Provide the (X, Y) coordinate of the cell's center where the given text is located.  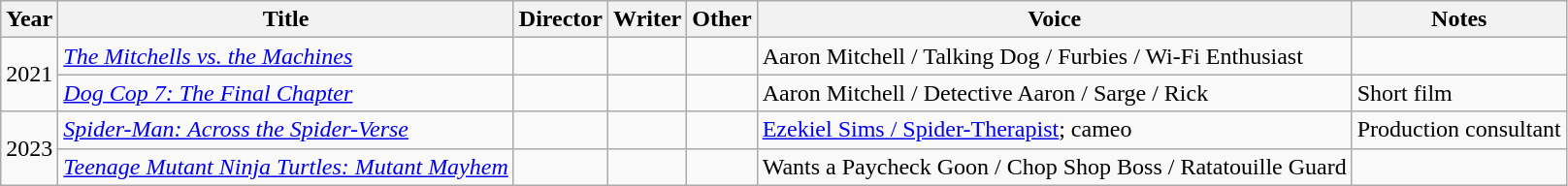
Year (29, 19)
Wants a Paycheck Goon / Chop Shop Boss / Ratatouille Guard (1054, 167)
Notes (1459, 19)
Other (722, 19)
Director (561, 19)
Dog Cop 7: The Final Chapter (285, 93)
The Mitchells vs. the Machines (285, 56)
2023 (29, 148)
Spider-Man: Across the Spider-Verse (285, 130)
Ezekiel Sims / Spider-Therapist; cameo (1054, 130)
Title (285, 19)
Production consultant (1459, 130)
Teenage Mutant Ninja Turtles: Mutant Mayhem (285, 167)
Writer (648, 19)
Aaron Mitchell / Detective Aaron / Sarge / Rick (1054, 93)
Aaron Mitchell / Talking Dog / Furbies / Wi-Fi Enthusiast (1054, 56)
Voice (1054, 19)
Short film (1459, 93)
2021 (29, 75)
